Identify which cell holds the provided text, then report its [X, Y] central coordinate. 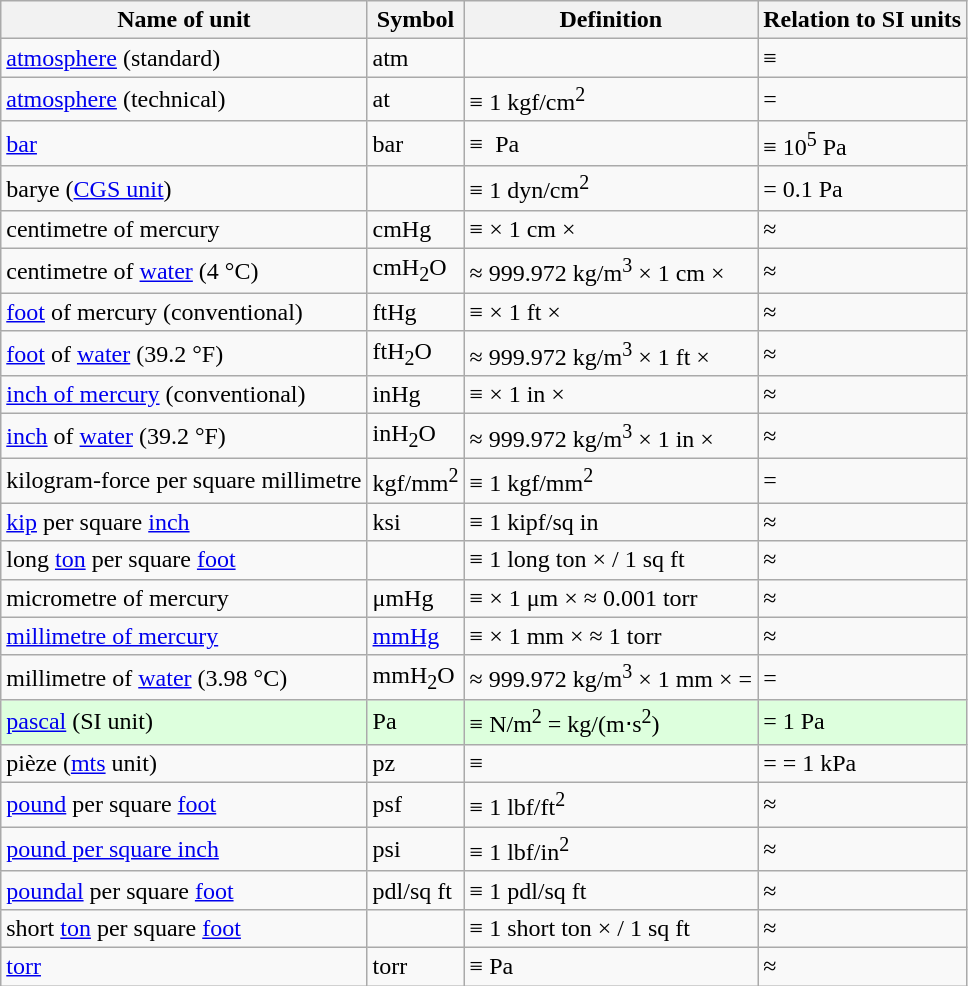
≡ 105 Pa [862, 144]
≡ 1 kgf/cm2 [611, 100]
kgf/mm2 [416, 480]
ftHg [416, 312]
long ton per square foot [184, 560]
≡ 1 dyn/cm2 [611, 188]
millimetre of water (3.98 °C) [184, 678]
Definition [611, 20]
= = 1 kPa [862, 763]
kilogram-force per square millimetre [184, 480]
= 0.1 Pa [862, 188]
centimetre of mercury [184, 230]
inch of water (39.2 °F) [184, 436]
inH2O [416, 436]
pdl/sq ft [416, 890]
ftH2O [416, 354]
ksi [416, 522]
cmHg [416, 230]
micrometre of mercury [184, 598]
≡ 1 long ton × / 1 sq ft [611, 560]
≡ 1 lbf/ft2 [611, 804]
≡ 1 short ton × / 1 sq ft [611, 929]
psf [416, 804]
≈ 999.972 kg/m3 × 1 ft × [611, 354]
kip per square inch [184, 522]
μmHg [416, 598]
≡ N/m2 = kg/(m⋅s2) [611, 722]
≡ × 1 mm × ≈ 1 torr [611, 636]
≈ 999.972 kg/m3 × 1 cm × [611, 272]
cmH2O [416, 272]
pz [416, 763]
= 1 Pa [862, 722]
pound per square foot [184, 804]
psi [416, 850]
≡ × 1 μm × ≈ 0.001 torr [611, 598]
Pa [416, 722]
≡ × 1 in × [611, 395]
atm [416, 58]
≡ 1 pdl/sq ft [611, 890]
foot of water (39.2 °F) [184, 354]
centimetre of water (4 °C) [184, 272]
pièze (mts unit) [184, 763]
barye (CGS unit) [184, 188]
short ton per square foot [184, 929]
mmHg [416, 636]
Relation to SI units [862, 20]
pascal (SI unit) [184, 722]
at [416, 100]
foot of mercury (conventional) [184, 312]
poundal per square foot [184, 890]
≡ 1 lbf/in2 [611, 850]
atmosphere (technical) [184, 100]
≡ × 1 cm × [611, 230]
≈ 999.972 kg/m3 × 1 in × [611, 436]
inch of mercury (conventional) [184, 395]
Name of unit [184, 20]
atmosphere (standard) [184, 58]
≈ 999.972 kg/m3 × 1 mm × = [611, 678]
inHg [416, 395]
≡ 1 kgf/mm2 [611, 480]
pound per square inch [184, 850]
mmH2O [416, 678]
Symbol [416, 20]
≡ 1 kipf/sq in [611, 522]
≡ × 1 ft × [611, 312]
millimetre of mercury [184, 636]
